From the cell containing the given text, extract its center point as [X, Y] coordinate. 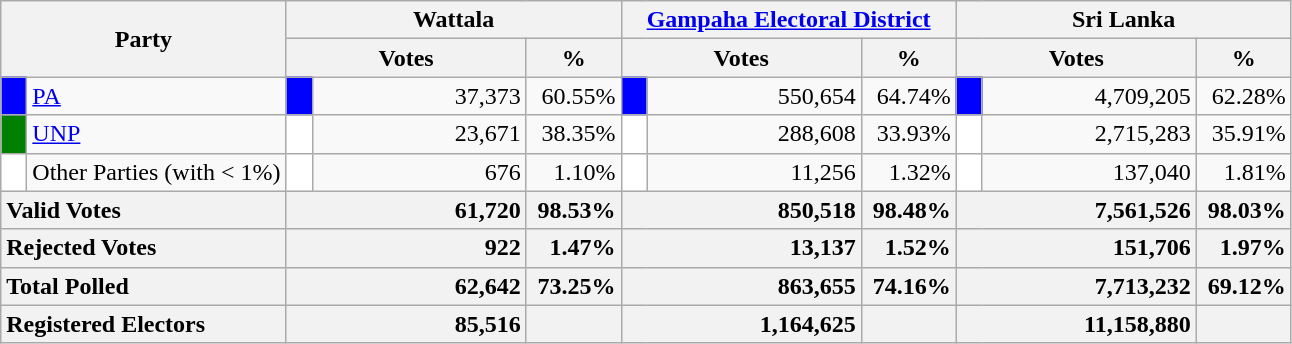
35.91% [1244, 134]
11,158,880 [1076, 324]
37,373 [419, 96]
2,715,283 [1089, 134]
60.55% [574, 96]
73.25% [574, 286]
1,164,625 [741, 324]
Valid Votes [144, 210]
61,720 [406, 210]
1.47% [574, 248]
Rejected Votes [144, 248]
Registered Electors [144, 324]
PA [156, 96]
Sri Lanka [1124, 20]
7,713,232 [1076, 286]
23,671 [419, 134]
863,655 [741, 286]
85,516 [406, 324]
Other Parties (with < 1%) [156, 172]
850,518 [741, 210]
62,642 [406, 286]
Wattala [454, 20]
1.10% [574, 172]
13,137 [741, 248]
74.16% [908, 286]
33.93% [908, 134]
922 [406, 248]
1.52% [908, 248]
69.12% [1244, 286]
Total Polled [144, 286]
676 [419, 172]
4,709,205 [1089, 96]
64.74% [908, 96]
288,608 [754, 134]
98.53% [574, 210]
1.32% [908, 172]
98.48% [908, 210]
1.97% [1244, 248]
1.81% [1244, 172]
11,256 [754, 172]
Party [144, 39]
62.28% [1244, 96]
151,706 [1076, 248]
7,561,526 [1076, 210]
Gampaha Electoral District [788, 20]
38.35% [574, 134]
550,654 [754, 96]
98.03% [1244, 210]
UNP [156, 134]
137,040 [1089, 172]
